Find where the given text appears and provide that cell's center as [X, Y] coordinate. 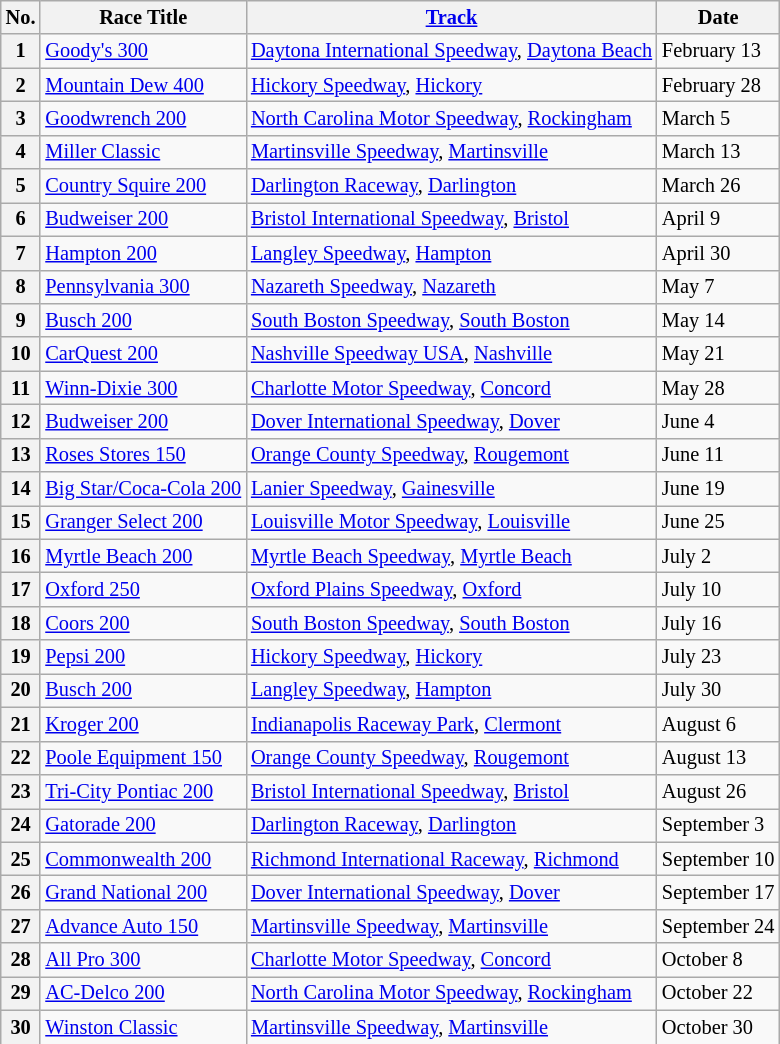
Goody's 300 [143, 51]
April 30 [718, 253]
July 30 [718, 690]
9 [21, 320]
September 24 [718, 926]
August 13 [718, 758]
Pennsylvania 300 [143, 287]
Advance Auto 150 [143, 926]
Winn-Dixie 300 [143, 388]
August 6 [718, 724]
February 13 [718, 51]
Coors 200 [143, 623]
Nashville Speedway USA, Nashville [452, 354]
5 [21, 186]
Hampton 200 [143, 253]
Country Squire 200 [143, 186]
March 5 [718, 118]
30 [21, 1027]
October 30 [718, 1027]
Roses Stores 150 [143, 455]
Commonwealth 200 [143, 859]
April 9 [718, 219]
2 [21, 85]
13 [21, 455]
Oxford Plains Speedway, Oxford [452, 589]
June 25 [718, 522]
23 [21, 791]
Mountain Dew 400 [143, 85]
June 4 [718, 421]
No. [21, 17]
May 7 [718, 287]
May 21 [718, 354]
Winston Classic [143, 1027]
May 14 [718, 320]
6 [21, 219]
Gatorade 200 [143, 825]
CarQuest 200 [143, 354]
11 [21, 388]
Grand National 200 [143, 892]
July 16 [718, 623]
Poole Equipment 150 [143, 758]
May 28 [718, 388]
March 13 [718, 152]
Indianapolis Raceway Park, Clermont [452, 724]
Nazareth Speedway, Nazareth [452, 287]
February 28 [718, 85]
Miller Classic [143, 152]
Daytona International Speedway, Daytona Beach [452, 51]
October 22 [718, 993]
8 [21, 287]
Myrtle Beach Speedway, Myrtle Beach [452, 556]
Pepsi 200 [143, 657]
12 [21, 421]
4 [21, 152]
19 [21, 657]
17 [21, 589]
July 23 [718, 657]
September 17 [718, 892]
June 19 [718, 489]
14 [21, 489]
July 10 [718, 589]
Big Star/Coca-Cola 200 [143, 489]
June 11 [718, 455]
3 [21, 118]
10 [21, 354]
Race Title [143, 17]
Track [452, 17]
25 [21, 859]
Tri-City Pontiac 200 [143, 791]
15 [21, 522]
AC-Delco 200 [143, 993]
7 [21, 253]
20 [21, 690]
July 2 [718, 556]
All Pro 300 [143, 960]
September 10 [718, 859]
Granger Select 200 [143, 522]
26 [21, 892]
Louisville Motor Speedway, Louisville [452, 522]
21 [21, 724]
29 [21, 993]
22 [21, 758]
Date [718, 17]
Myrtle Beach 200 [143, 556]
Lanier Speedway, Gainesville [452, 489]
1 [21, 51]
Goodwrench 200 [143, 118]
September 3 [718, 825]
Oxford 250 [143, 589]
16 [21, 556]
28 [21, 960]
27 [21, 926]
March 26 [718, 186]
August 26 [718, 791]
Kroger 200 [143, 724]
Richmond International Raceway, Richmond [452, 859]
October 8 [718, 960]
24 [21, 825]
18 [21, 623]
